Identify which cell holds the provided text, then report its (x, y) central coordinate. 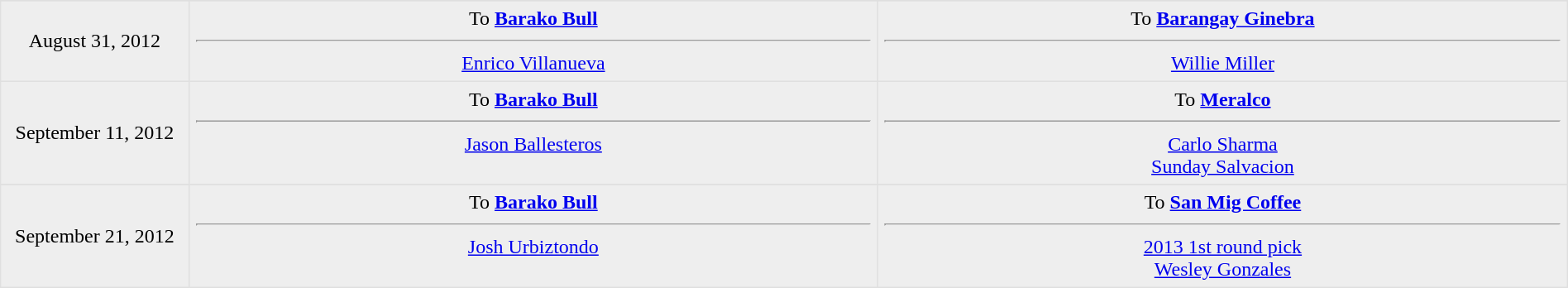
To Barangay GinebraWillie Miller (1223, 41)
To Barako BullJosh Urbiztondo (533, 236)
To MeralcoCarlo Sharma Sunday Salvacion (1223, 132)
To Barako BullEnrico Villanueva (533, 41)
September 11, 2012 (94, 132)
To Barako BullJason Ballesteros (533, 132)
September 21, 2012 (94, 236)
August 31, 2012 (94, 41)
To San Mig Coffee2013 1st round pick Wesley Gonzales (1223, 236)
